Identify which cell holds the provided text, then report its (x, y) central coordinate. 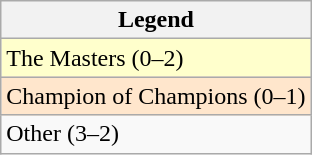
The Masters (0–2) (156, 58)
Other (3–2) (156, 134)
Champion of Champions (0–1) (156, 96)
Legend (156, 20)
